Search for the cell housing the specified text and yield its (X, Y) center coordinate. 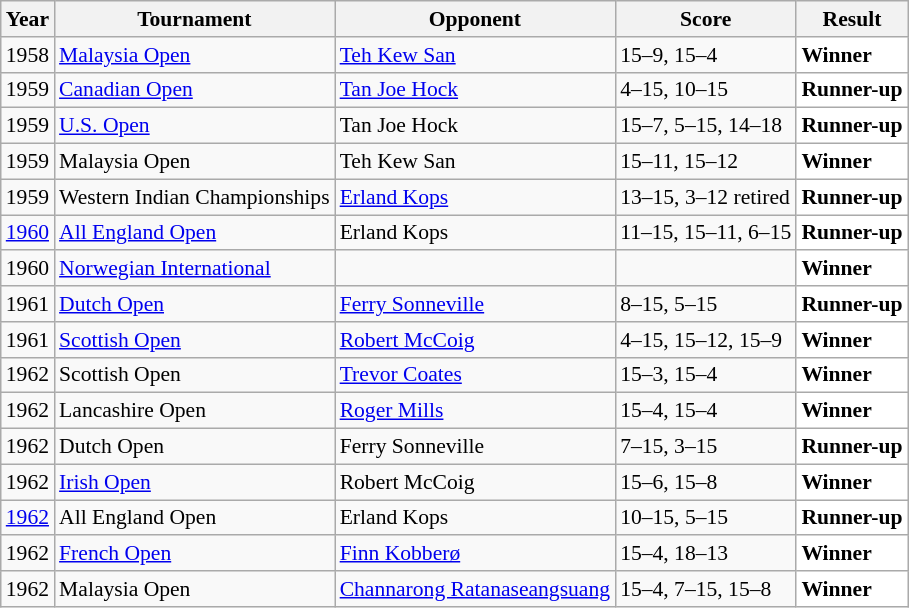
Lancashire Open (194, 411)
15–3, 15–4 (706, 375)
13–15, 3–12 retired (706, 197)
15–11, 15–12 (706, 162)
Opponent (475, 19)
15–4, 15–4 (706, 411)
U.S. Open (194, 126)
15–7, 5–15, 14–18 (706, 126)
French Open (194, 554)
15–4, 18–13 (706, 554)
15–4, 7–15, 15–8 (706, 589)
10–15, 5–15 (706, 518)
15–6, 15–8 (706, 482)
Tournament (194, 19)
Trevor Coates (475, 375)
Channarong Ratanaseangsuang (475, 589)
Result (852, 19)
11–15, 15–11, 6–15 (706, 233)
15–9, 15–4 (706, 55)
Roger Mills (475, 411)
4–15, 10–15 (706, 90)
Year (28, 19)
7–15, 3–15 (706, 447)
Norwegian International (194, 269)
Finn Kobberø (475, 554)
8–15, 5–15 (706, 304)
Irish Open (194, 482)
Score (706, 19)
1958 (28, 55)
4–15, 15–12, 15–9 (706, 340)
Canadian Open (194, 90)
Western Indian Championships (194, 197)
